Extract the (X, Y) coordinate from the center of the cell holding the provided text.  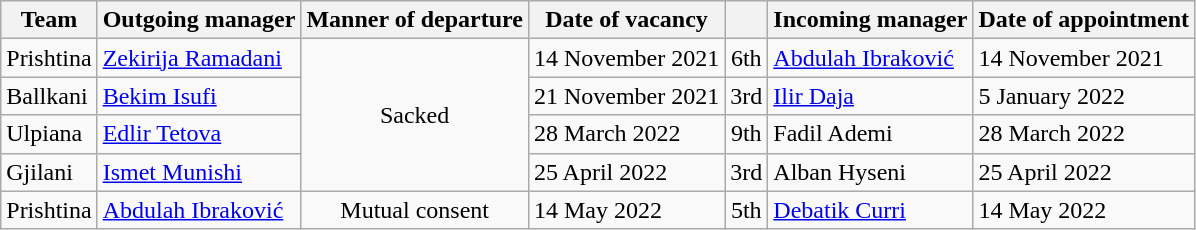
Manner of departure (414, 20)
Team (49, 20)
Gjilani (49, 172)
Ismet Munishi (199, 172)
Alban Hyseni (870, 172)
Date of vacancy (626, 20)
Sacked (414, 115)
Bekim Isufi (199, 96)
Ilir Daja (870, 96)
Debatik Curri (870, 210)
Incoming manager (870, 20)
5 January 2022 (1084, 96)
Edlir Tetova (199, 134)
Mutual consent (414, 210)
Ulpiana (49, 134)
9th (746, 134)
6th (746, 58)
Fadil Ademi (870, 134)
5th (746, 210)
Date of appointment (1084, 20)
Ballkani (49, 96)
Outgoing manager (199, 20)
21 November 2021 (626, 96)
Zekirija Ramadani (199, 58)
